Provide the [X, Y] coordinate of the cell's center where the given text is located.  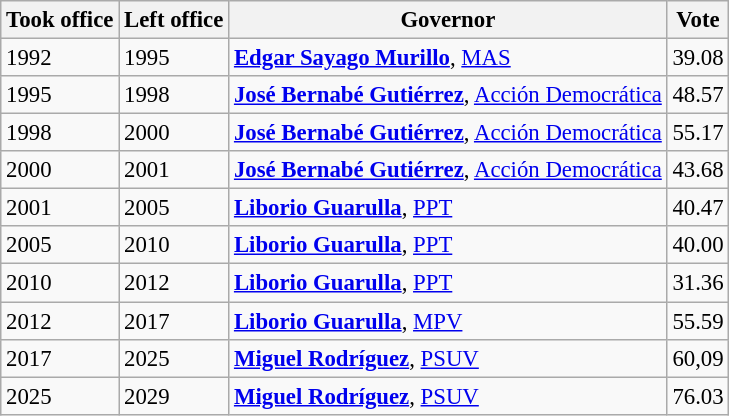
1992 [60, 58]
40.00 [698, 245]
43.68 [698, 170]
Left office [174, 20]
76.03 [698, 396]
2029 [174, 396]
48.57 [698, 95]
31.36 [698, 283]
Governor [448, 20]
Edgar Sayago Murillo, MAS [448, 58]
55.17 [698, 133]
40.47 [698, 208]
Took office [60, 20]
60,09 [698, 358]
55.59 [698, 321]
Vote [698, 20]
39.08 [698, 58]
Liborio Guarulla, MPV [448, 321]
